Detect which cell encompasses the target text, then output its (x, y) center coordinate. 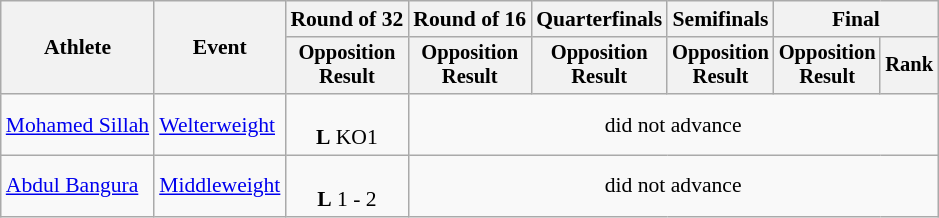
Final (856, 19)
Welterweight (220, 124)
Event (220, 48)
Round of 32 (346, 19)
Rank (909, 66)
Quarterfinals (599, 19)
Semifinals (720, 19)
Abdul Bangura (78, 186)
Athlete (78, 48)
Middleweight (220, 186)
Round of 16 (470, 19)
Mohamed Sillah (78, 124)
L 1 - 2 (346, 186)
L KO1 (346, 124)
